Detect which cell encompasses the target text, then output its [X, Y] center coordinate. 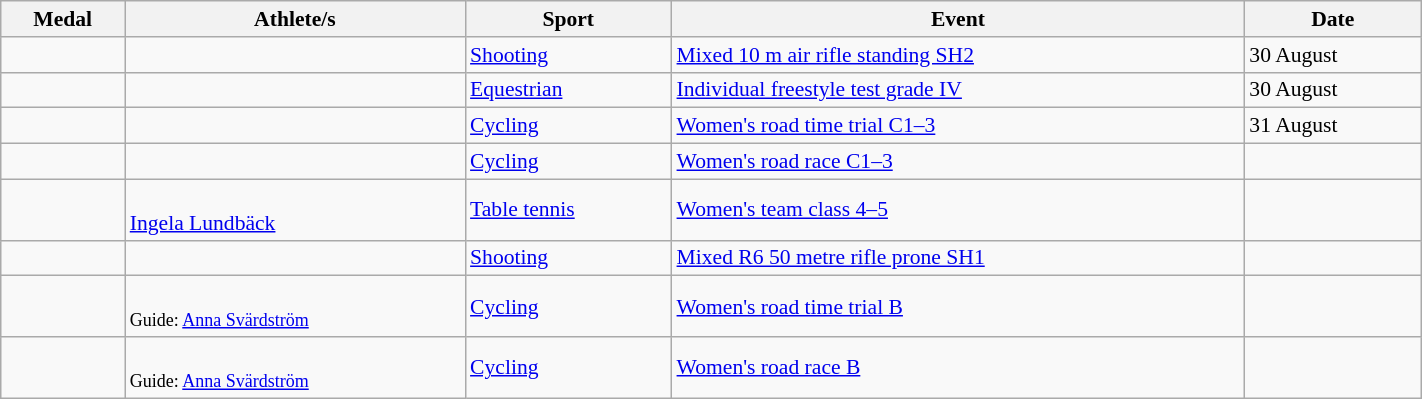
Women's team class 4–5 [958, 210]
Table tennis [568, 210]
Equestrian [568, 90]
Mixed 10 m air rifle standing SH2 [958, 55]
Women's road race C1–3 [958, 162]
Athlete/s [295, 19]
Women's road time trial C1–3 [958, 126]
Women's road time trial B [958, 306]
Date [1332, 19]
Sport [568, 19]
Individual freestyle test grade IV [958, 90]
Mixed R6 50 metre rifle prone SH1 [958, 258]
Medal [63, 19]
Ingela Lundbäck [295, 210]
Event [958, 19]
Women's road race B [958, 368]
31 August [1332, 126]
